Determine the [X, Y] coordinate at the center of the cell enclosing the given text.  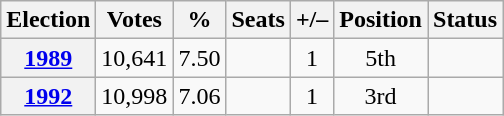
Election [48, 20]
10,998 [134, 96]
5th [381, 58]
Position [381, 20]
7.06 [200, 96]
1992 [48, 96]
+/– [312, 20]
3rd [381, 96]
7.50 [200, 58]
Status [466, 20]
% [200, 20]
10,641 [134, 58]
Votes [134, 20]
1989 [48, 58]
Seats [258, 20]
